From the cell containing the given text, extract its center point as [x, y] coordinate. 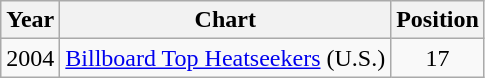
Position [438, 20]
2004 [30, 58]
17 [438, 58]
Year [30, 20]
Billboard Top Heatseekers (U.S.) [226, 58]
Chart [226, 20]
